Pinpoint the cell where the given text exists, returning its (x, y) midpoint coordinate. 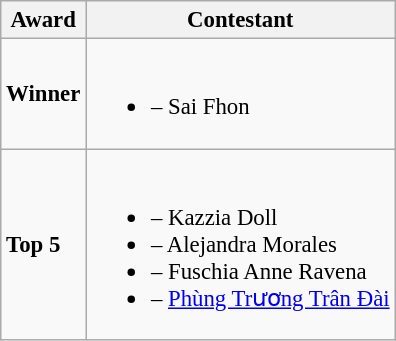
Contestant (240, 20)
– Kazzia Doll – Alejandra Morales – Fuschia Anne Ravena – Phùng Trương Trân Đài (240, 244)
Award (44, 20)
– Sai Fhon (240, 94)
Top 5 (44, 244)
Winner (44, 94)
